Locate the cell with the specified text and output its [X, Y] center coordinate. 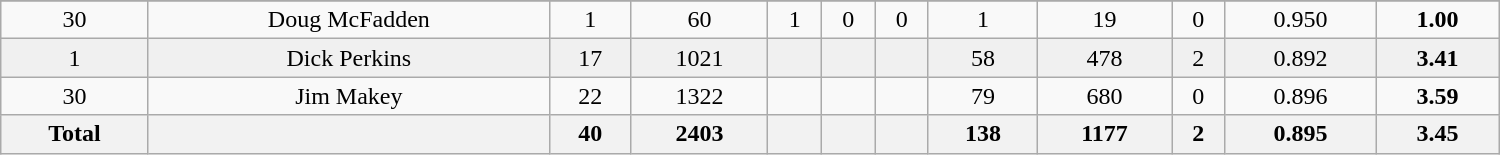
680 [1105, 96]
3.59 [1438, 96]
1.00 [1438, 20]
40 [590, 134]
1177 [1105, 134]
138 [982, 134]
3.45 [1438, 134]
0.896 [1300, 96]
19 [1105, 20]
Jim Makey [348, 96]
3.41 [1438, 58]
0.950 [1300, 20]
0.892 [1300, 58]
22 [590, 96]
60 [700, 20]
1021 [700, 58]
0.895 [1300, 134]
478 [1105, 58]
2403 [700, 134]
Total [74, 134]
Doug McFadden [348, 20]
17 [590, 58]
79 [982, 96]
1322 [700, 96]
58 [982, 58]
Dick Perkins [348, 58]
